Determine the (X, Y) coordinate at the center of the cell enclosing the given text.  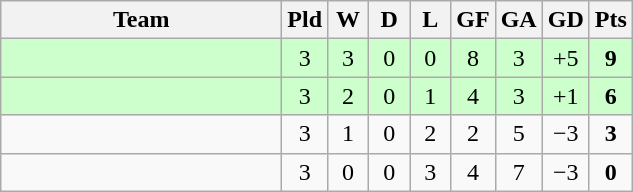
9 (610, 58)
Pld (305, 20)
D (390, 20)
+5 (566, 58)
L (430, 20)
GD (566, 20)
+1 (566, 96)
Team (142, 20)
GA (518, 20)
5 (518, 134)
W (348, 20)
Pts (610, 20)
GF (473, 20)
6 (610, 96)
7 (518, 172)
8 (473, 58)
